Identify which cell holds the provided text, then report its [x, y] central coordinate. 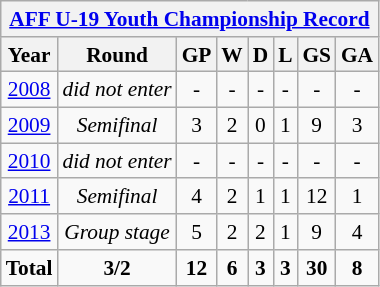
W [232, 55]
5 [197, 232]
30 [316, 268]
Round [116, 55]
GS [316, 55]
AFF U-19 Youth Championship Record [190, 19]
6 [232, 268]
2013 [30, 232]
2009 [30, 126]
8 [357, 268]
2010 [30, 161]
GA [357, 55]
D [260, 55]
Total [30, 268]
2008 [30, 90]
L [285, 55]
2011 [30, 197]
GP [197, 55]
3/2 [116, 268]
Year [30, 55]
0 [260, 126]
Group stage [116, 232]
